Determine the (x, y) coordinate at the center of the cell enclosing the given text.  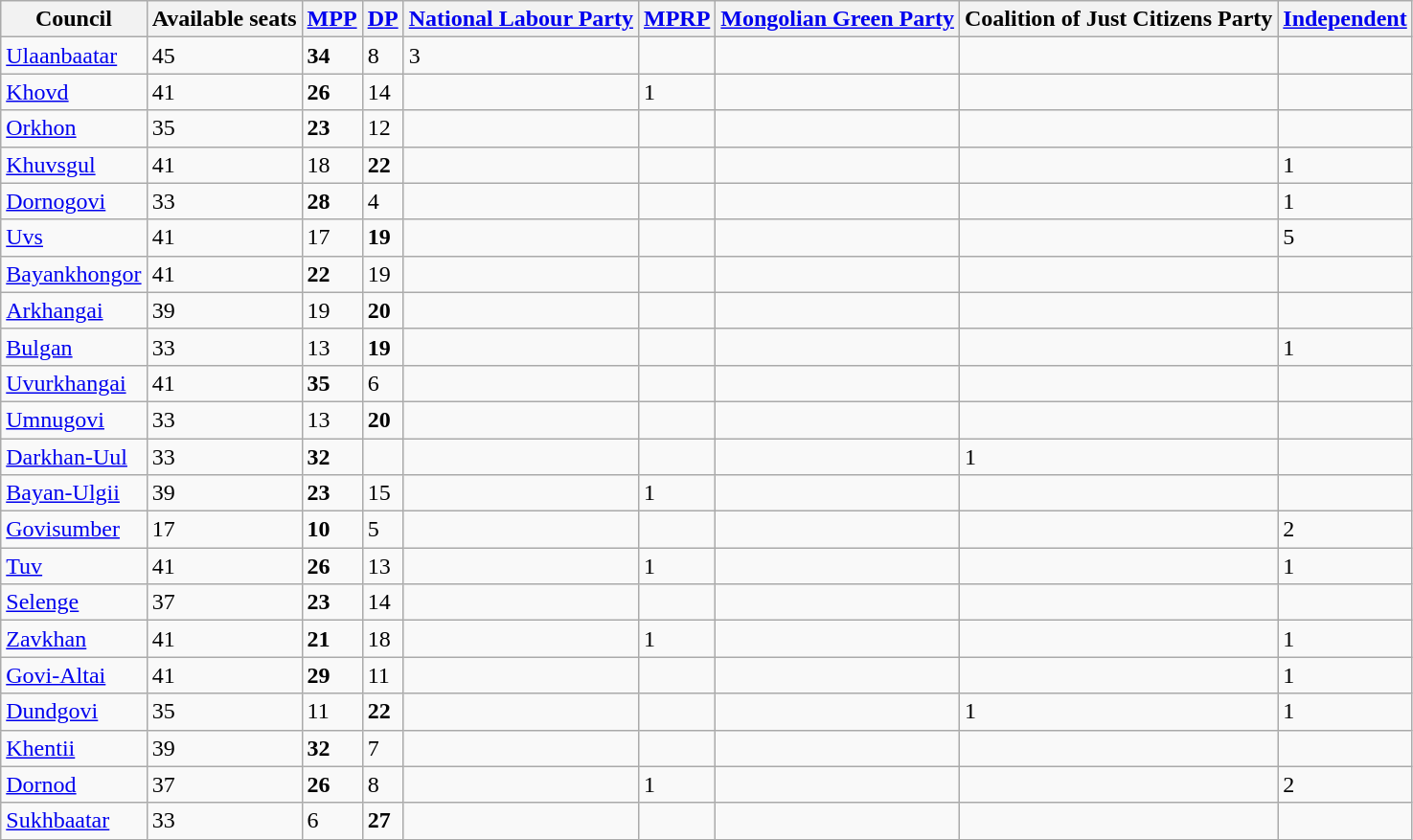
34 (331, 56)
Bayan-Ulgii (74, 493)
National Labour Party (521, 19)
Coalition of Just Citizens Party (1118, 19)
MPRP (676, 19)
DP (383, 19)
15 (383, 493)
Independent (1345, 19)
Zavkhan (74, 639)
Sukhbaatar (74, 821)
29 (331, 675)
Dornod (74, 784)
Uvs (74, 238)
21 (331, 639)
Bulgan (74, 347)
Tuv (74, 566)
Mongolian Green Party (837, 19)
Govisumber (74, 530)
Darkhan-Uul (74, 457)
28 (331, 201)
Council (74, 19)
Govi-Altai (74, 675)
Dundgovi (74, 712)
27 (383, 821)
12 (383, 128)
Selenge (74, 602)
Bayankhongor (74, 274)
Dornogovi (74, 201)
Khuvsgul (74, 165)
45 (224, 56)
4 (383, 201)
Ulaanbaatar (74, 56)
10 (331, 530)
Orkhon (74, 128)
Khentii (74, 748)
3 (521, 56)
7 (383, 748)
Arkhangai (74, 310)
Available seats (224, 19)
Uvurkhangai (74, 383)
Umnugovi (74, 420)
Khovd (74, 92)
MPP (331, 19)
